For the text-containing cell, return its midpoint in (x, y) coordinate format. 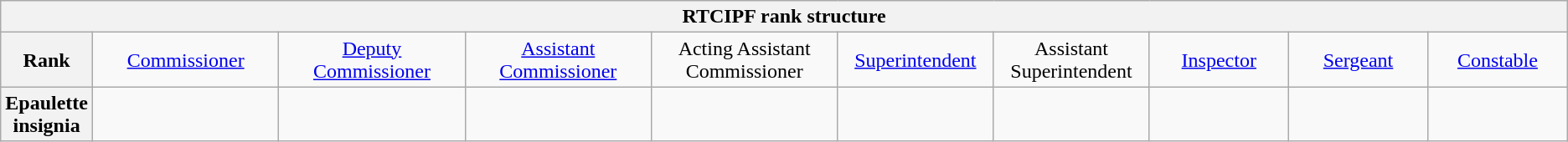
Assistant Superintendent (1071, 60)
Sergeant (1358, 60)
RTCIPF rank structure (784, 17)
Rank (47, 60)
Deputy Commissioner (372, 60)
Constable (1498, 60)
Superintendent (916, 60)
Commissioner (185, 60)
Inspector (1219, 60)
Epaulette insignia (47, 114)
Acting Assistant Commissioner (744, 60)
Assistant Commissioner (558, 60)
